Find where the given text appears and provide that cell's center as (x, y) coordinate. 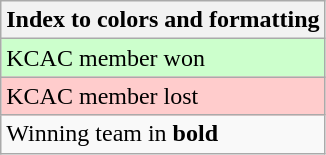
KCAC member won (163, 58)
KCAC member lost (163, 96)
Winning team in bold (163, 134)
Index to colors and formatting (163, 20)
